Detect which cell encompasses the target text, then output its (x, y) center coordinate. 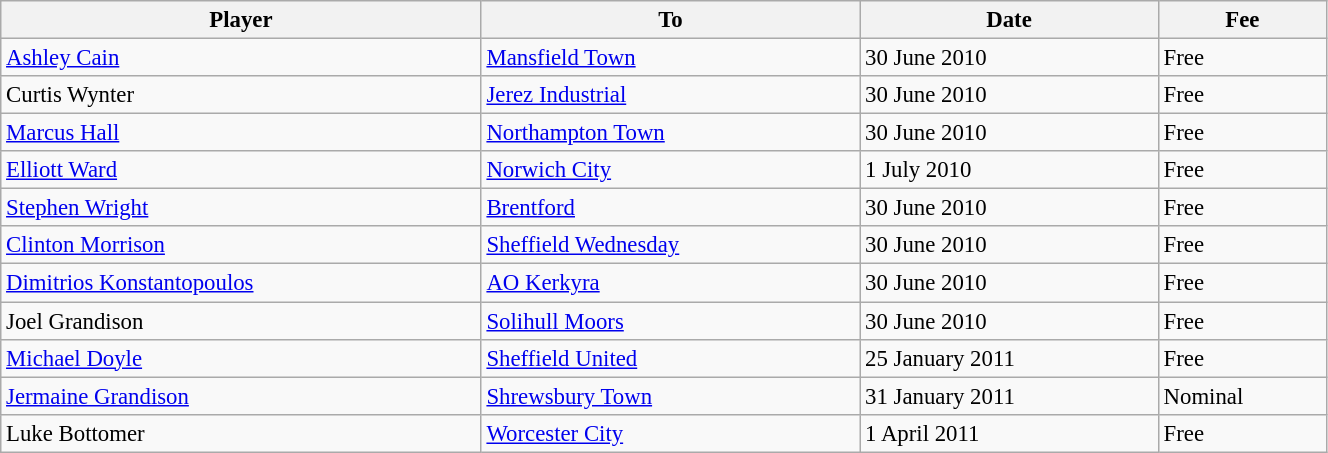
Fee (1242, 20)
Norwich City (670, 170)
1 April 2011 (1009, 433)
Sheffield Wednesday (670, 245)
To (670, 20)
Jerez Industrial (670, 95)
25 January 2011 (1009, 358)
Marcus Hall (241, 133)
Clinton Morrison (241, 245)
Jermaine Grandison (241, 396)
Shrewsbury Town (670, 396)
Elliott Ward (241, 170)
1 July 2010 (1009, 170)
Michael Doyle (241, 358)
Nominal (1242, 396)
Brentford (670, 208)
AO Kerkyra (670, 283)
Ashley Cain (241, 58)
Date (1009, 20)
Player (241, 20)
Joel Grandison (241, 321)
Northampton Town (670, 133)
Worcester City (670, 433)
Mansfield Town (670, 58)
Sheffield United (670, 358)
Stephen Wright (241, 208)
Curtis Wynter (241, 95)
Luke Bottomer (241, 433)
31 January 2011 (1009, 396)
Dimitrios Konstantopoulos (241, 283)
Solihull Moors (670, 321)
